Scan for the cell matching the given text and deliver its [X, Y] coordinate at center. 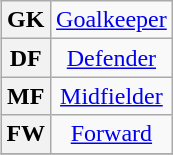
DF [26, 58]
Defender [112, 58]
Goalkeeper [112, 20]
GK [26, 20]
Midfielder [112, 96]
Forward [112, 134]
MF [26, 96]
FW [26, 134]
